Detect which cell encompasses the target text, then output its (X, Y) center coordinate. 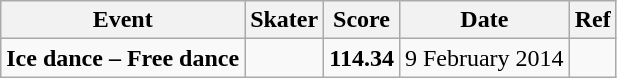
Date (484, 20)
Score (362, 20)
Ref (592, 20)
Event (123, 20)
Skater (284, 20)
Ice dance – Free dance (123, 58)
9 February 2014 (484, 58)
114.34 (362, 58)
